Return [X, Y] of the center of cell containing provided text 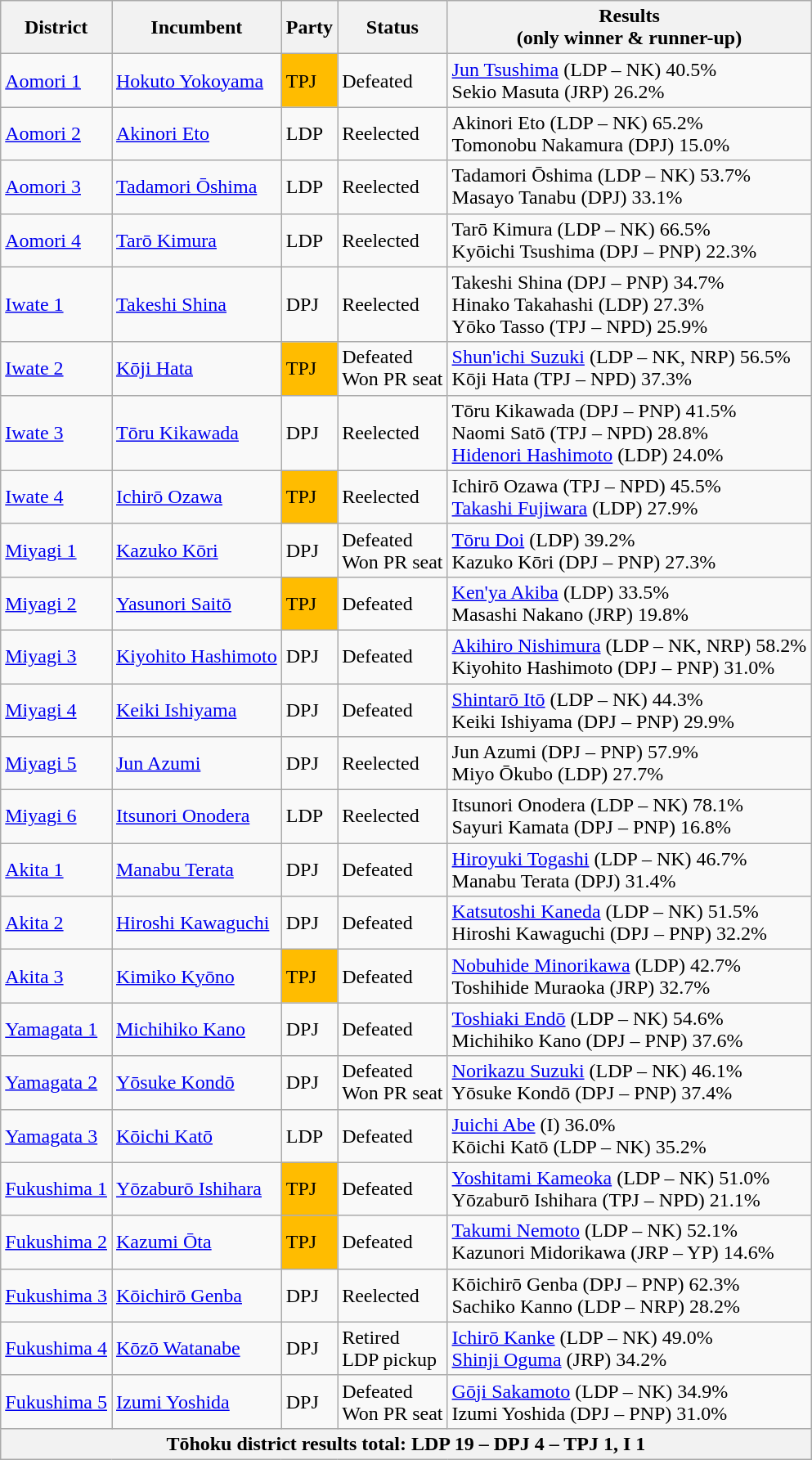
Hiroyuki Togashi (LDP – NK) 46.7%Manabu Terata (DPJ) 31.4% [630, 870]
Akita 3 [56, 977]
Yōzaburō Ishihara [196, 1189]
Akita 2 [56, 923]
Iwate 4 [56, 497]
Kōzō Watanabe [196, 1348]
Kōichirō Genba (DPJ – PNP) 62.3%Sachiko Kanno (LDP – NRP) 28.2% [630, 1296]
Tarō Kimura [196, 240]
Aomori 4 [56, 240]
Itsunori Onodera (LDP – NK) 78.1%Sayuri Kamata (DPJ – PNP) 16.8% [630, 816]
Shintarō Itō (LDP – NK) 44.3%Keiki Ishiyama (DPJ – PNP) 29.9% [630, 710]
Tadamori Ōshima [196, 186]
Hiroshi Kawaguchi [196, 923]
Kimiko Kyōno [196, 977]
Miyagi 4 [56, 710]
Miyagi 6 [56, 816]
Keiki Ishiyama [196, 710]
Tōhoku district results total: LDP 19 – DPJ 4 – TPJ 1, I 1 [406, 1444]
Kiyohito Hashimoto [196, 656]
Tadamori Ōshima (LDP – NK) 53.7%Masayo Tanabu (DPJ) 33.1% [630, 186]
Jun Azumi (DPJ – PNP) 57.9%Miyo Ōkubo (LDP) 27.7% [630, 764]
Tōru Kikawada (DPJ – PNP) 41.5%Naomi Satō (TPJ – NPD) 28.8%Hidenori Hashimoto (LDP) 24.0% [630, 433]
Kōichi Katō [196, 1135]
Iwate 2 [56, 368]
Gōji Sakamoto (LDP – NK) 34.9%Izumi Yoshida (DPJ – PNP) 31.0% [630, 1402]
Juichi Abe (I) 36.0%Kōichi Katō (LDP – NK) 35.2% [630, 1135]
Itsunori Onodera [196, 816]
Miyagi 3 [56, 656]
Results(only winner & runner-up) [630, 28]
Yamagata 2 [56, 1083]
Fukushima 1 [56, 1189]
RetiredLDP pickup [393, 1348]
Takumi Nemoto (LDP – NK) 52.1%Kazunori Midorikawa (JRP – YP) 14.6% [630, 1242]
Miyagi 1 [56, 550]
Ichirō Ozawa (TPJ – NPD) 45.5%Takashi Fujiwara (LDP) 27.9% [630, 497]
Fukushima 2 [56, 1242]
Hokuto Yokoyama [196, 80]
Incumbent [196, 28]
Akinori Eto [196, 134]
Iwate 3 [56, 433]
Tōru Kikawada [196, 433]
Jun Tsushima (LDP – NK) 40.5%Sekio Masuta (JRP) 26.2% [630, 80]
District [56, 28]
Aomori 3 [56, 186]
Ichirō Kanke (LDP – NK) 49.0%Shinji Oguma (JRP) 34.2% [630, 1348]
Party [309, 28]
Akinori Eto (LDP – NK) 65.2%Tomonobu Nakamura (DPJ) 15.0% [630, 134]
Shun'ichi Suzuki (LDP – NK, NRP) 56.5%Kōji Hata (TPJ – NPD) 37.3% [630, 368]
Nobuhide Minorikawa (LDP) 42.7%Toshihide Muraoka (JRP) 32.7% [630, 977]
Fukushima 4 [56, 1348]
Miyagi 2 [56, 604]
Aomori 1 [56, 80]
Ken'ya Akiba (LDP) 33.5%Masashi Nakano (JRP) 19.8% [630, 604]
Iwate 1 [56, 304]
Yasunori Saitō [196, 604]
Tōru Doi (LDP) 39.2% Kazuko Kōri (DPJ – PNP) 27.3% [630, 550]
Yōsuke Kondō [196, 1083]
Yamagata 3 [56, 1135]
Michihiko Kano [196, 1029]
Status [393, 28]
Yoshitami Kameoka (LDP – NK) 51.0%Yōzaburō Ishihara (TPJ – NPD) 21.1% [630, 1189]
Fukushima 3 [56, 1296]
Ichirō Ozawa [196, 497]
Tarō Kimura (LDP – NK) 66.5%Kyōichi Tsushima (DPJ – PNP) 22.3% [630, 240]
Jun Azumi [196, 764]
Kazumi Ōta [196, 1242]
Miyagi 5 [56, 764]
Norikazu Suzuki (LDP – NK) 46.1%Yōsuke Kondō (DPJ – PNP) 37.4% [630, 1083]
Akita 1 [56, 870]
Manabu Terata [196, 870]
Kōichirō Genba [196, 1296]
Izumi Yoshida [196, 1402]
Kazuko Kōri [196, 550]
Akihiro Nishimura (LDP – NK, NRP) 58.2%Kiyohito Hashimoto (DPJ – PNP) 31.0% [630, 656]
Kōji Hata [196, 368]
Katsutoshi Kaneda (LDP – NK) 51.5%Hiroshi Kawaguchi (DPJ – PNP) 32.2% [630, 923]
Fukushima 5 [56, 1402]
Takeshi Shina (DPJ – PNP) 34.7%Hinako Takahashi (LDP) 27.3%Yōko Tasso (TPJ – NPD) 25.9% [630, 304]
Yamagata 1 [56, 1029]
Toshiaki Endō (LDP – NK) 54.6%Michihiko Kano (DPJ – PNP) 37.6% [630, 1029]
Aomori 2 [56, 134]
Takeshi Shina [196, 304]
